For the text-containing cell, return its midpoint in [x, y] coordinate format. 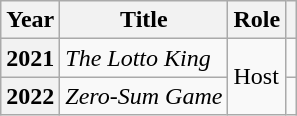
Zero-Sum Game [144, 96]
Host [257, 77]
2022 [30, 96]
Role [257, 20]
Title [144, 20]
Year [30, 20]
2021 [30, 58]
The Lotto King [144, 58]
